Extract the (X, Y) coordinate from the center of the cell holding the provided text.  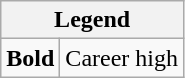
Career high (122, 58)
Bold (30, 58)
Legend (92, 20)
